Search for the cell housing the specified text and yield its (x, y) center coordinate. 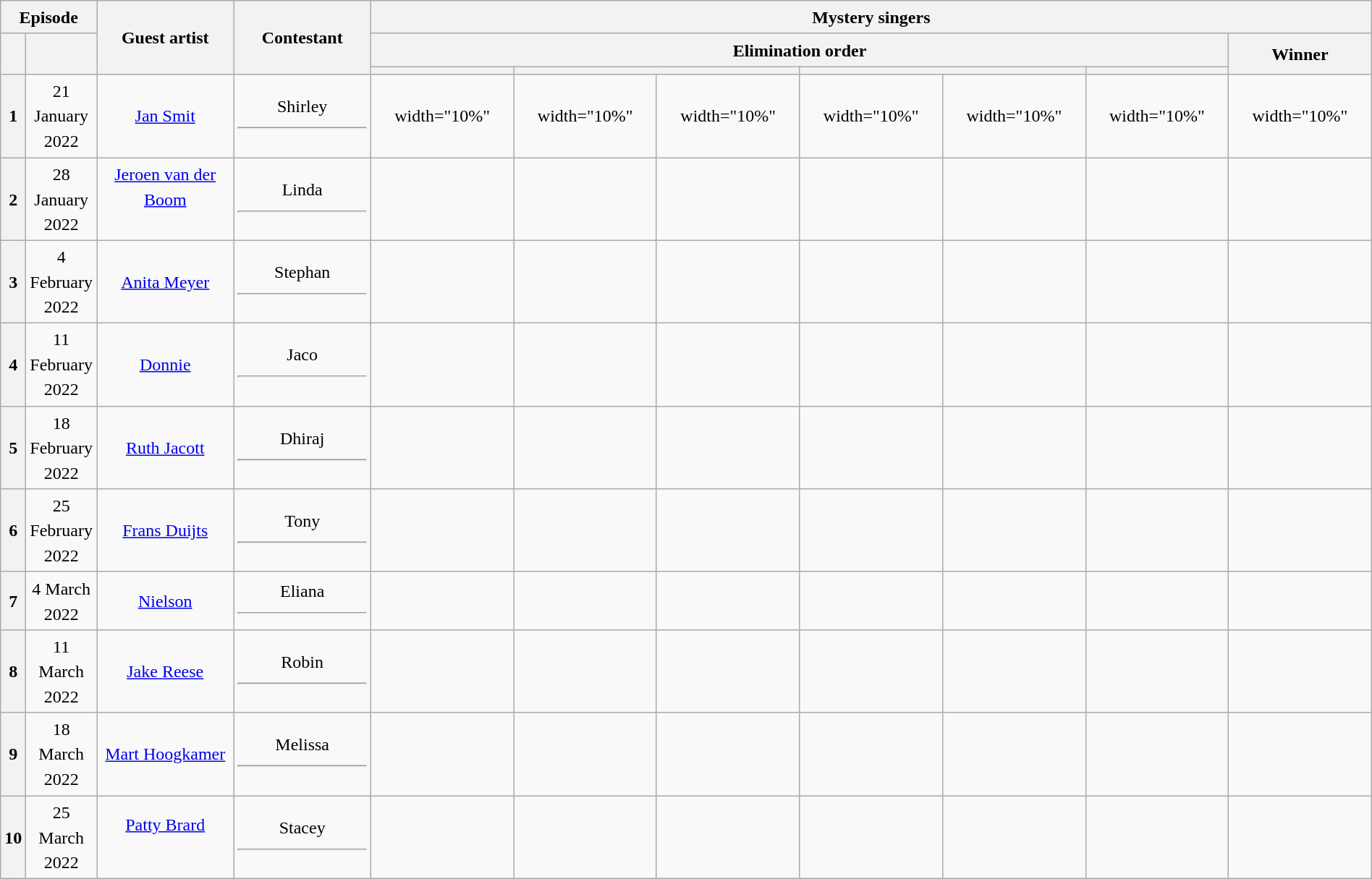
Stephan (302, 282)
25 March 2022 (62, 838)
Winner (1300, 54)
28 January 2022 (62, 200)
18 February 2022 (62, 447)
18 March 2022 (62, 754)
7 (13, 600)
10 (13, 838)
21 January 2022 (62, 116)
Anita Meyer (165, 282)
11 February 2022 (62, 365)
4 March 2022 (62, 600)
Guest artist (165, 38)
Mystery singers (871, 17)
Jake Reese (165, 671)
2 (13, 200)
25 February 2022 (62, 531)
4 (13, 365)
Robin (302, 671)
Linda (302, 200)
Jeroen van der Boom (165, 200)
Jaco (302, 365)
5 (13, 447)
1 (13, 116)
Donnie (165, 365)
Elimination order (799, 50)
Nielson (165, 600)
Eliana (302, 600)
4 February 2022 (62, 282)
Ruth Jacott (165, 447)
9 (13, 754)
Melissa (302, 754)
Episode (49, 17)
Shirley (302, 116)
Stacey (302, 838)
Mart Hoogkamer (165, 754)
Frans Duijts (165, 531)
11 March 2022 (62, 671)
6 (13, 531)
Contestant (302, 38)
Patty Brard (165, 838)
Jan Smit (165, 116)
Dhiraj (302, 447)
3 (13, 282)
8 (13, 671)
Tony (302, 531)
